Pinpoint the cell where the given text exists, returning its [x, y] midpoint coordinate. 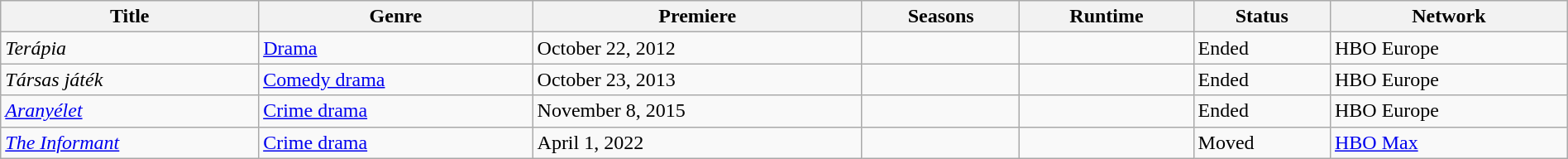
Seasons [941, 17]
Moved [1262, 142]
Status [1262, 17]
Comedy drama [395, 79]
Aranyélet [130, 111]
Drama [395, 48]
Network [1449, 17]
Genre [395, 17]
April 1, 2022 [697, 142]
October 22, 2012 [697, 48]
Premiere [697, 17]
HBO Max [1449, 142]
October 23, 2013 [697, 79]
The Informant [130, 142]
Terápia [130, 48]
November 8, 2015 [697, 111]
Társas játék [130, 79]
Title [130, 17]
Runtime [1107, 17]
